From the cell containing the given text, extract its center point as (X, Y) coordinate. 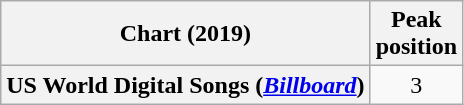
3 (416, 85)
Chart (2019) (186, 34)
Peakposition (416, 34)
US World Digital Songs (Billboard) (186, 85)
